Provide the [x, y] coordinate of the cell's center where the given text is located.  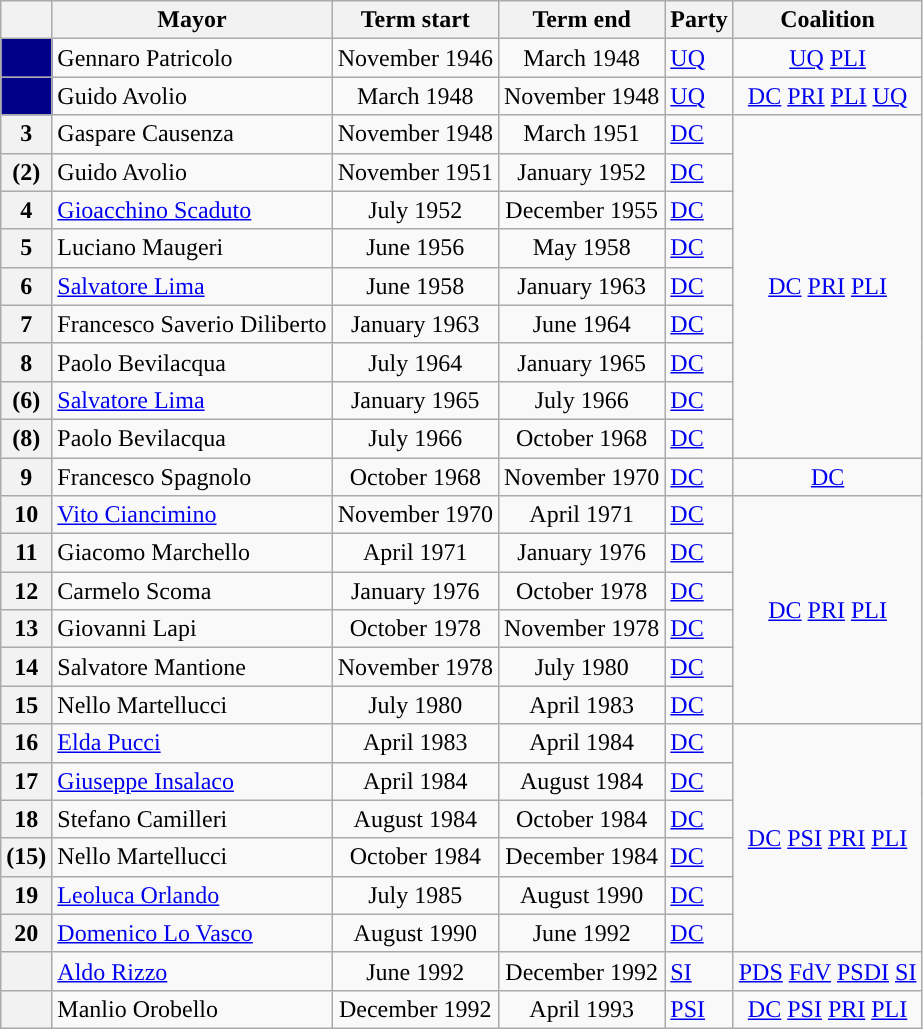
May 1958 [581, 248]
December 1955 [581, 210]
Giuseppe Insalaco [192, 781]
17 [26, 781]
Mayor [192, 20]
13 [26, 629]
DC PRI PLI UQ [828, 96]
Vito Ciancimino [192, 515]
June 1958 [415, 286]
Aldo Rizzo [192, 971]
Giacomo Marchello [192, 553]
7 [26, 324]
(6) [26, 400]
Gioacchino Scaduto [192, 210]
3 [26, 134]
PSI [699, 1009]
10 [26, 515]
14 [26, 667]
6 [26, 286]
SI [699, 971]
Leoluca Orlando [192, 895]
Francesco Spagnolo [192, 477]
July 1952 [415, 210]
June 1956 [415, 248]
Term end [581, 20]
Party [699, 20]
8 [26, 362]
Term start [415, 20]
Coalition [828, 20]
Domenico Lo Vasco [192, 933]
Francesco Saverio Diliberto [192, 324]
November 1946 [415, 58]
Giovanni Lapi [192, 629]
18 [26, 819]
Manlio Orobello [192, 1009]
March 1951 [581, 134]
(2) [26, 172]
(8) [26, 438]
Salvatore Mantione [192, 667]
15 [26, 705]
20 [26, 933]
19 [26, 895]
Carmelo Scoma [192, 591]
UQ PLI [828, 58]
Gennaro Patricolo [192, 58]
5 [26, 248]
16 [26, 743]
12 [26, 591]
(15) [26, 857]
December 1984 [581, 857]
PDS FdV PSDI SI [828, 971]
July 1964 [415, 362]
11 [26, 553]
4 [26, 210]
April 1993 [581, 1009]
Elda Pucci [192, 743]
January 1952 [581, 172]
July 1985 [415, 895]
November 1951 [415, 172]
June 1964 [581, 324]
Luciano Maugeri [192, 248]
9 [26, 477]
Stefano Camilleri [192, 819]
Gaspare Causenza [192, 134]
